From the cell containing the given text, extract its center point as (x, y) coordinate. 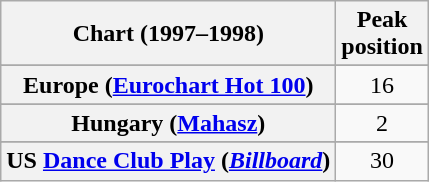
16 (382, 85)
Hungary (Mahasz) (168, 123)
30 (382, 161)
Peakposition (382, 34)
2 (382, 123)
Europe (Eurochart Hot 100) (168, 85)
Chart (1997–1998) (168, 34)
US Dance Club Play (Billboard) (168, 161)
